Output the (X, Y) coordinate of the center of the cell containing the given text.  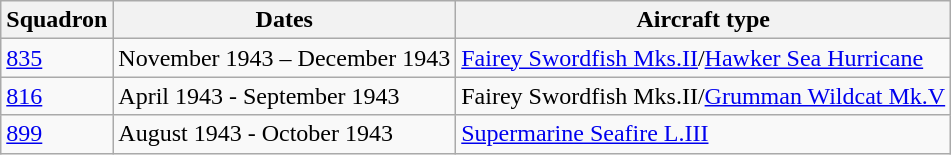
835 (57, 58)
Dates (284, 20)
Supermarine Seafire L.III (704, 134)
Squadron (57, 20)
Aircraft type (704, 20)
November 1943 – December 1943 (284, 58)
816 (57, 96)
April 1943 - September 1943 (284, 96)
899 (57, 134)
August 1943 - October 1943 (284, 134)
Fairey Swordfish Mks.II/Grumman Wildcat Mk.V (704, 96)
Fairey Swordfish Mks.II/Hawker Sea Hurricane (704, 58)
